Determine the (x, y) coordinate at the center of the cell enclosing the given text.  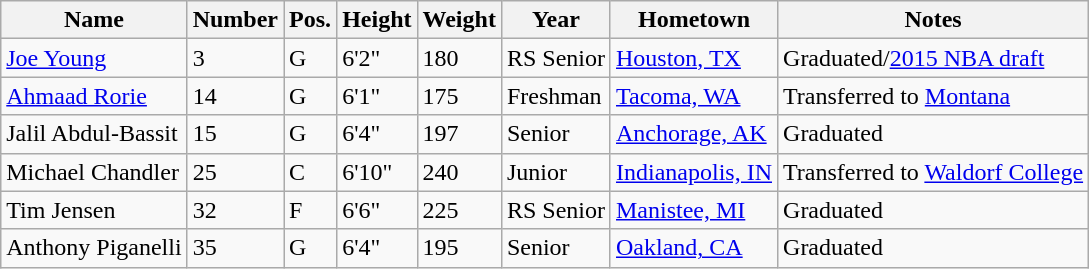
Manistee, MI (694, 210)
25 (235, 172)
C (310, 172)
Notes (934, 20)
14 (235, 96)
Anchorage, AK (694, 134)
35 (235, 248)
197 (459, 134)
Indianapolis, IN (694, 172)
Joe Young (94, 58)
6'1" (377, 96)
Tacoma, WA (694, 96)
240 (459, 172)
195 (459, 248)
32 (235, 210)
175 (459, 96)
Number (235, 20)
Anthony Piganelli (94, 248)
180 (459, 58)
Tim Jensen (94, 210)
6'6" (377, 210)
Weight (459, 20)
Pos. (310, 20)
Graduated/2015 NBA draft (934, 58)
Freshman (556, 96)
Oakland, CA (694, 248)
Junior (556, 172)
Ahmaad Rorie (94, 96)
Hometown (694, 20)
Year (556, 20)
15 (235, 134)
Jalil Abdul-Bassit (94, 134)
Houston, TX (694, 58)
6'10" (377, 172)
Name (94, 20)
225 (459, 210)
F (310, 210)
Transferred to Waldorf College (934, 172)
6'2" (377, 58)
Michael Chandler (94, 172)
Height (377, 20)
Transferred to Montana (934, 96)
3 (235, 58)
